Detect which cell encompasses the target text, then output its (X, Y) center coordinate. 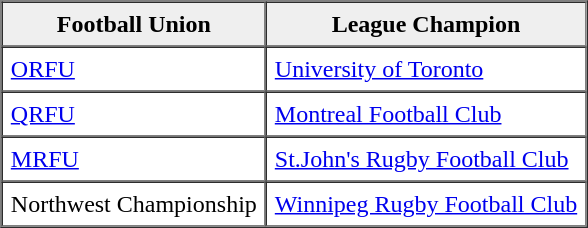
ORFU (134, 68)
University of Toronto (426, 68)
Football Union (134, 24)
MRFU (134, 158)
Winnipeg Rugby Football Club (426, 204)
Northwest Championship (134, 204)
League Champion (426, 24)
St.John's Rugby Football Club (426, 158)
Montreal Football Club (426, 114)
QRFU (134, 114)
